Extract the (X, Y) coordinate from the center of the cell holding the provided text.  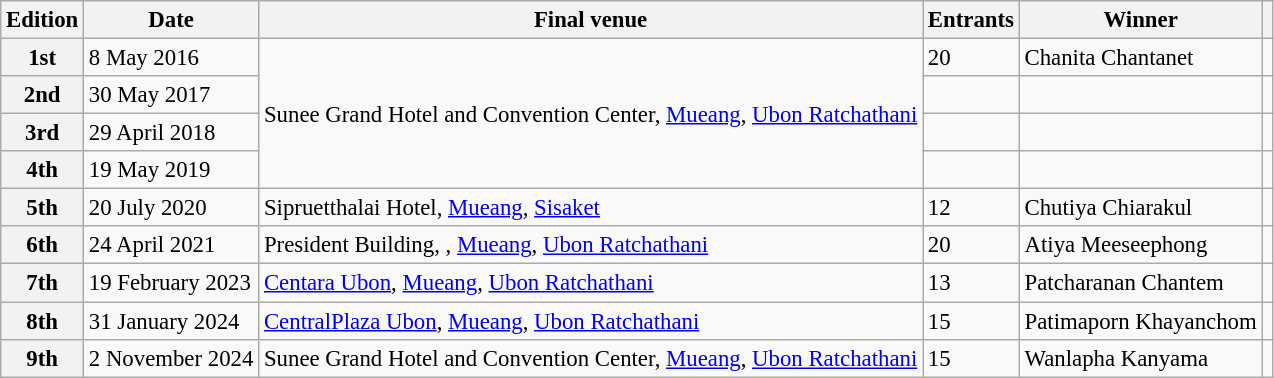
31 January 2024 (172, 321)
9th (42, 358)
29 April 2018 (172, 133)
5th (42, 208)
19 May 2019 (172, 170)
Wanlapha Kanyama (1140, 358)
CentralPlaza Ubon, Mueang, Ubon Ratchathani (591, 321)
Entrants (972, 20)
30 May 2017 (172, 95)
Patcharanan Chantem (1140, 283)
20 July 2020 (172, 208)
8 May 2016 (172, 58)
19 February 2023 (172, 283)
Sipruetthalai Hotel, Mueang, Sisaket (591, 208)
Edition (42, 20)
Chutiya Chiarakul (1140, 208)
13 (972, 283)
2nd (42, 95)
1st (42, 58)
3rd (42, 133)
Centara Ubon, Mueang, Ubon Ratchathani (591, 283)
12 (972, 208)
24 April 2021 (172, 245)
6th (42, 245)
President Building, , Mueang, Ubon Ratchathani (591, 245)
7th (42, 283)
2 November 2024 (172, 358)
Winner (1140, 20)
Patimaporn Khayanchom (1140, 321)
Date (172, 20)
8th (42, 321)
4th (42, 170)
Atiya Meeseephong (1140, 245)
Chanita Chantanet (1140, 58)
Final venue (591, 20)
